Search for the cell housing the specified text and yield its [X, Y] center coordinate. 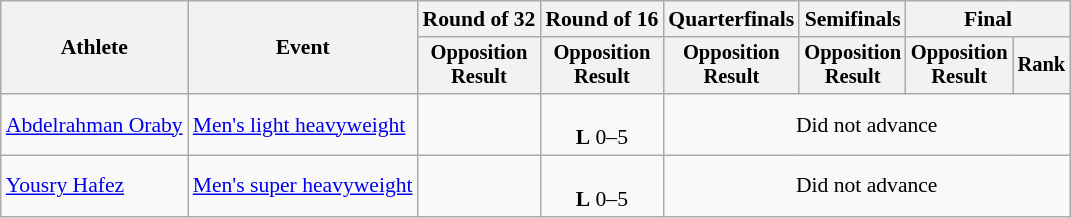
Athlete [94, 48]
Men's light heavyweight [303, 124]
Round of 32 [480, 19]
Abdelrahman Oraby [94, 124]
Round of 16 [602, 19]
Rank [1042, 66]
Quarterfinals [731, 19]
Yousry Hafez [94, 186]
Final [988, 19]
Men's super heavyweight [303, 186]
Event [303, 48]
Semifinals [852, 19]
